Scan for the cell matching the given text and deliver its [x, y] coordinate at center. 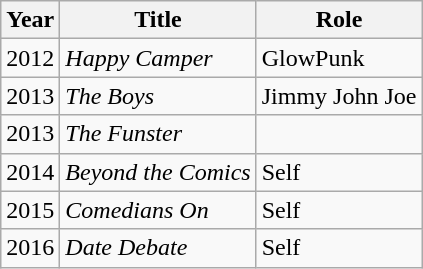
The Boys [158, 96]
GlowPunk [339, 58]
Title [158, 20]
2012 [30, 58]
2016 [30, 248]
Beyond the Comics [158, 172]
2014 [30, 172]
Comedians On [158, 210]
Jimmy John Joe [339, 96]
Date Debate [158, 248]
The Funster [158, 134]
Role [339, 20]
Year [30, 20]
Happy Camper [158, 58]
2015 [30, 210]
